Provide the (x, y) coordinate of the cell's center where the given text is located.  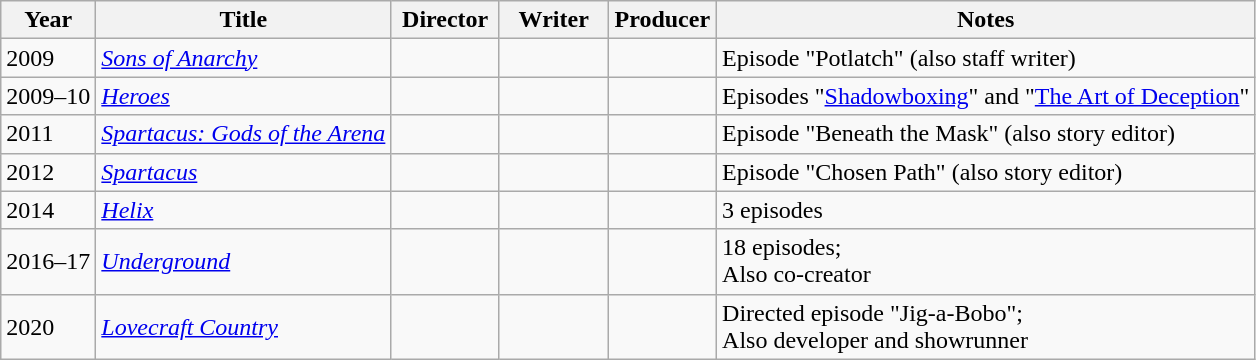
Underground (244, 262)
Spartacus: Gods of the Arena (244, 134)
Heroes (244, 96)
Episode "Beneath the Mask" (also story editor) (986, 134)
Title (244, 20)
Producer (662, 20)
Episodes "Shadowboxing" and "The Art of Deception" (986, 96)
2012 (48, 172)
Helix (244, 210)
Director (446, 20)
Episode "Potlatch" (also staff writer) (986, 58)
Sons of Anarchy (244, 58)
Notes (986, 20)
Directed episode "Jig-a-Bobo";Also developer and showrunner (986, 326)
Lovecraft Country (244, 326)
Spartacus (244, 172)
Year (48, 20)
2014 (48, 210)
3 episodes (986, 210)
2016–17 (48, 262)
2020 (48, 326)
2009 (48, 58)
2011 (48, 134)
Writer (554, 20)
Episode "Chosen Path" (also story editor) (986, 172)
2009–10 (48, 96)
18 episodes;Also co-creator (986, 262)
